Find where the given text appears and provide that cell's center as [x, y] coordinate. 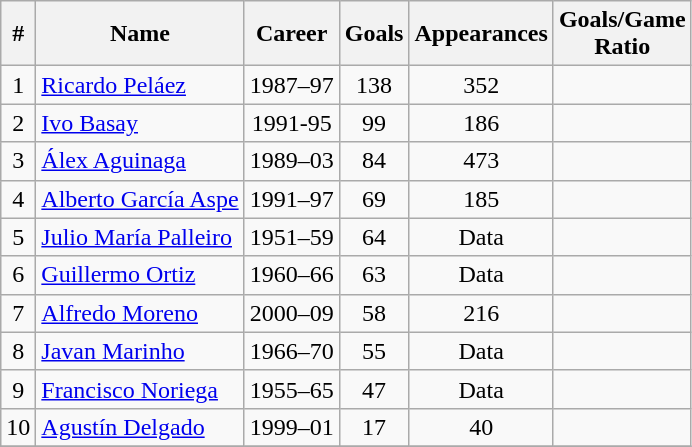
185 [481, 199]
Julio María Palleiro [140, 237]
186 [481, 123]
Goals [374, 34]
138 [374, 85]
8 [18, 351]
Appearances [481, 34]
Álex Aguinaga [140, 161]
1966–70 [292, 351]
Javan Marinho [140, 351]
352 [481, 85]
216 [481, 313]
Francisco Noriega [140, 389]
64 [374, 237]
Alberto García Aspe [140, 199]
40 [481, 427]
84 [374, 161]
1991-95 [292, 123]
473 [481, 161]
1991–97 [292, 199]
17 [374, 427]
58 [374, 313]
Name [140, 34]
# [18, 34]
3 [18, 161]
1987–97 [292, 85]
7 [18, 313]
2000–09 [292, 313]
9 [18, 389]
1955–65 [292, 389]
2 [18, 123]
47 [374, 389]
Agustín Delgado [140, 427]
63 [374, 275]
1 [18, 85]
10 [18, 427]
69 [374, 199]
Guillermo Ortiz [140, 275]
1960–66 [292, 275]
Career [292, 34]
1951–59 [292, 237]
Ricardo Peláez [140, 85]
1989–03 [292, 161]
99 [374, 123]
55 [374, 351]
6 [18, 275]
Alfredo Moreno [140, 313]
4 [18, 199]
1999–01 [292, 427]
5 [18, 237]
Goals/GameRatio [622, 34]
Ivo Basay [140, 123]
